Provide the [x, y] coordinate of the cell's center where the given text is located.  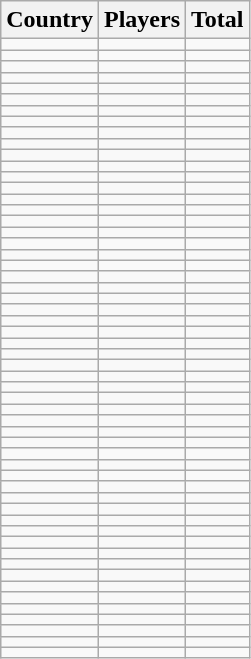
Players [142, 20]
Total [218, 20]
Country [50, 20]
